Output the [x, y] coordinate of the center of the cell containing the given text.  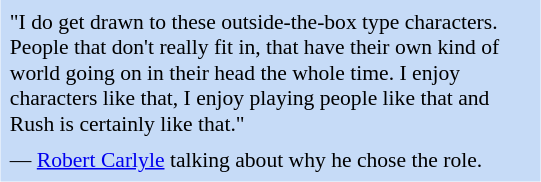
— Robert Carlyle talking about why he chose the role. [270, 160]
